Pinpoint the cell where the given text exists, returning its (x, y) midpoint coordinate. 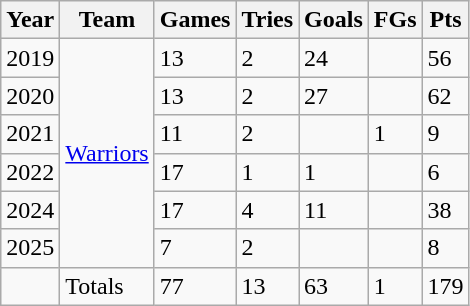
2025 (30, 248)
8 (446, 248)
24 (334, 58)
Team (107, 20)
62 (446, 96)
179 (446, 286)
Games (195, 20)
2024 (30, 210)
77 (195, 286)
Warriors (107, 153)
27 (334, 96)
4 (268, 210)
7 (195, 248)
2021 (30, 134)
38 (446, 210)
2022 (30, 172)
63 (334, 286)
Tries (268, 20)
56 (446, 58)
9 (446, 134)
Pts (446, 20)
FGs (395, 20)
2019 (30, 58)
Goals (334, 20)
2020 (30, 96)
Totals (107, 286)
6 (446, 172)
Year (30, 20)
